Scan for the cell matching the given text and deliver its [x, y] coordinate at center. 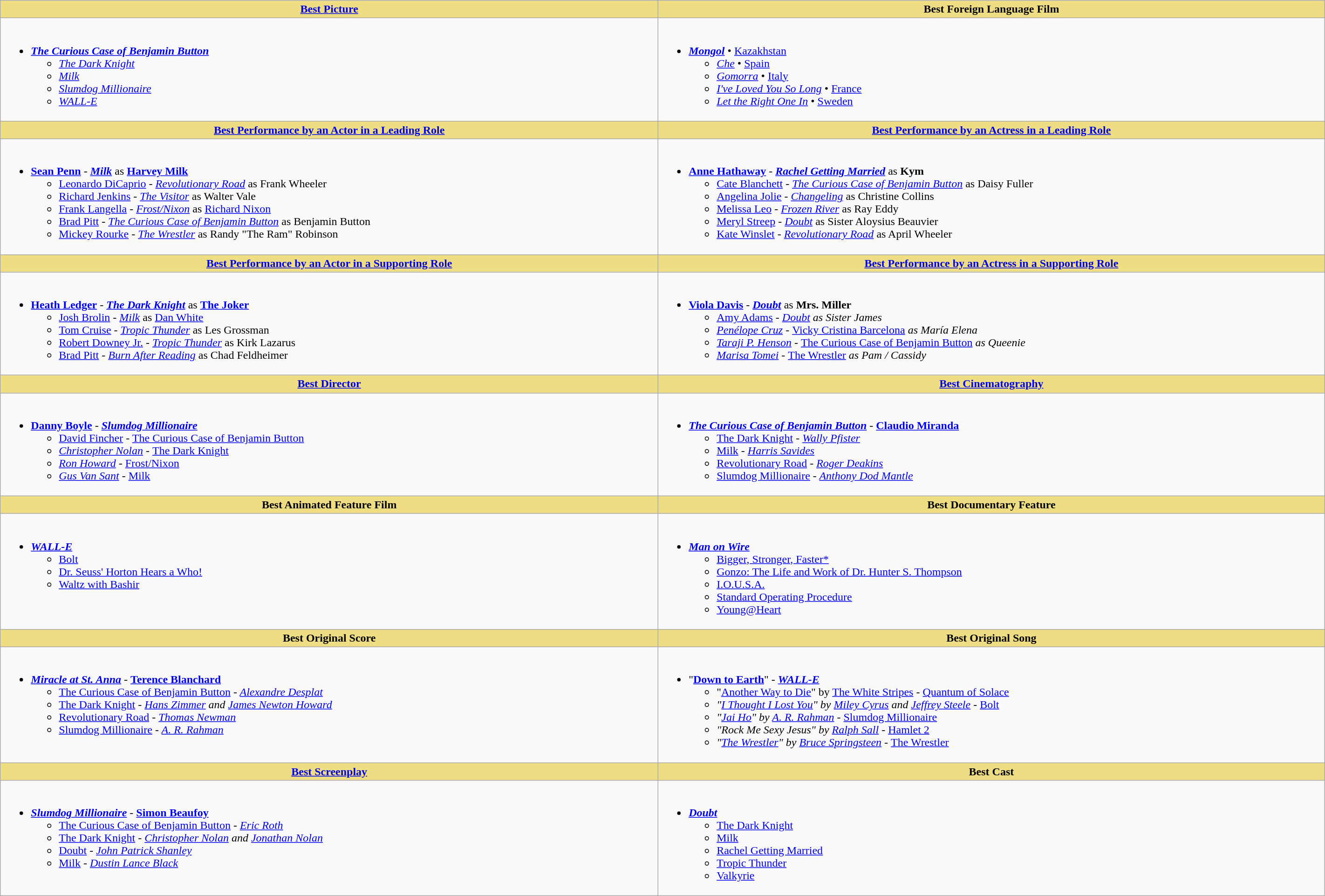
Best Screenplay [329, 771]
DoubtThe Dark KnightMilkRachel Getting MarriedTropic ThunderValkyrie [991, 838]
Best Performance by an Actor in a Supporting Role [329, 263]
WALL-EBoltDr. Seuss' Horton Hears a Who!Waltz with Bashir [329, 571]
Best Picture [329, 9]
Best Foreign Language Film [991, 9]
The Curious Case of Benjamin ButtonThe Dark KnightMilkSlumdog MillionaireWALL-E [329, 70]
Best Cinematography [991, 384]
Best Performance by an Actress in a Supporting Role [991, 263]
Best Director [329, 384]
Best Original Song [991, 638]
Best Cast [991, 771]
Best Documentary Feature [991, 505]
Best Original Score [329, 638]
Best Animated Feature Film [329, 505]
Best Performance by an Actress in a Leading Role [991, 130]
Mongol • KazakhstanChe • SpainGomorra • ItalyI've Loved You So Long • FranceLet the Right One In • Sweden [991, 70]
Man on WireBigger, Stronger, Faster*Gonzo: The Life and Work of Dr. Hunter S. ThompsonI.O.U.S.A.Standard Operating ProcedureYoung@Heart [991, 571]
Best Performance by an Actor in a Leading Role [329, 130]
